Output the (x, y) coordinate of the center of the cell containing the given text.  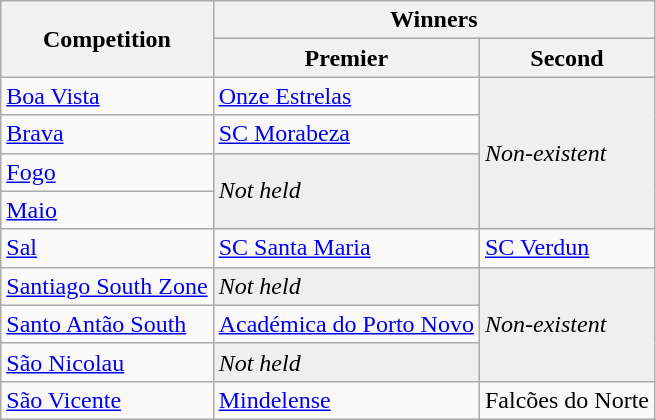
Fogo (107, 172)
São Vicente (107, 400)
SC Santa Maria (346, 248)
SC Verdun (566, 248)
Second (566, 58)
Santo Antão South (107, 324)
Falcões do Norte (566, 400)
SC Morabeza (346, 134)
Premier (346, 58)
Maio (107, 210)
Winners (434, 20)
Académica do Porto Novo (346, 324)
Mindelense (346, 400)
Brava (107, 134)
Competition (107, 39)
Santiago South Zone (107, 286)
Sal (107, 248)
Onze Estrelas (346, 96)
Boa Vista (107, 96)
São Nicolau (107, 362)
